Return the [x, y] coordinate for the center point of the cell that contains the specified text.  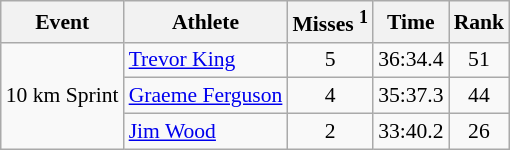
33:40.2 [410, 132]
Trevor King [206, 60]
10 km Sprint [62, 96]
Time [410, 22]
2 [330, 132]
26 [480, 132]
Jim Wood [206, 132]
44 [480, 96]
Misses 1 [330, 22]
5 [330, 60]
Rank [480, 22]
Graeme Ferguson [206, 96]
36:34.4 [410, 60]
4 [330, 96]
51 [480, 60]
Athlete [206, 22]
Event [62, 22]
35:37.3 [410, 96]
